Determine the [X, Y] coordinate at the center of the cell enclosing the given text.  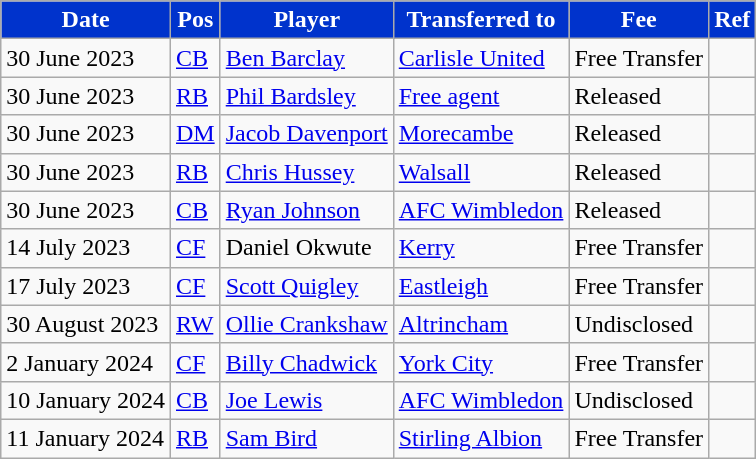
Ollie Crankshaw [306, 324]
Billy Chadwick [306, 362]
Kerry [481, 248]
DM [195, 134]
14 July 2023 [86, 248]
Stirling Albion [481, 438]
Pos [195, 20]
Ryan Johnson [306, 210]
Morecambe [481, 134]
Walsall [481, 172]
Sam Bird [306, 438]
11 January 2024 [86, 438]
Eastleigh [481, 286]
17 July 2023 [86, 286]
RW [195, 324]
Altrincham [481, 324]
Chris Hussey [306, 172]
Jacob Davenport [306, 134]
Ref [732, 20]
Daniel Okwute [306, 248]
Fee [639, 20]
2 January 2024 [86, 362]
Carlisle United [481, 58]
Scott Quigley [306, 286]
Transferred to [481, 20]
Free agent [481, 96]
York City [481, 362]
30 August 2023 [86, 324]
Ben Barclay [306, 58]
Date [86, 20]
Player [306, 20]
Phil Bardsley [306, 96]
10 January 2024 [86, 400]
Joe Lewis [306, 400]
